Return [X, Y] of the center of cell containing provided text 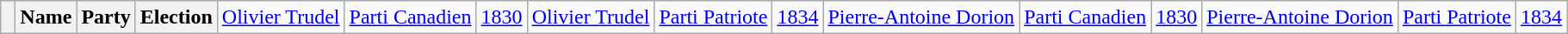
Election [176, 17]
Party [106, 17]
Name [46, 17]
